Output the (X, Y) coordinate of the center of the cell containing the given text.  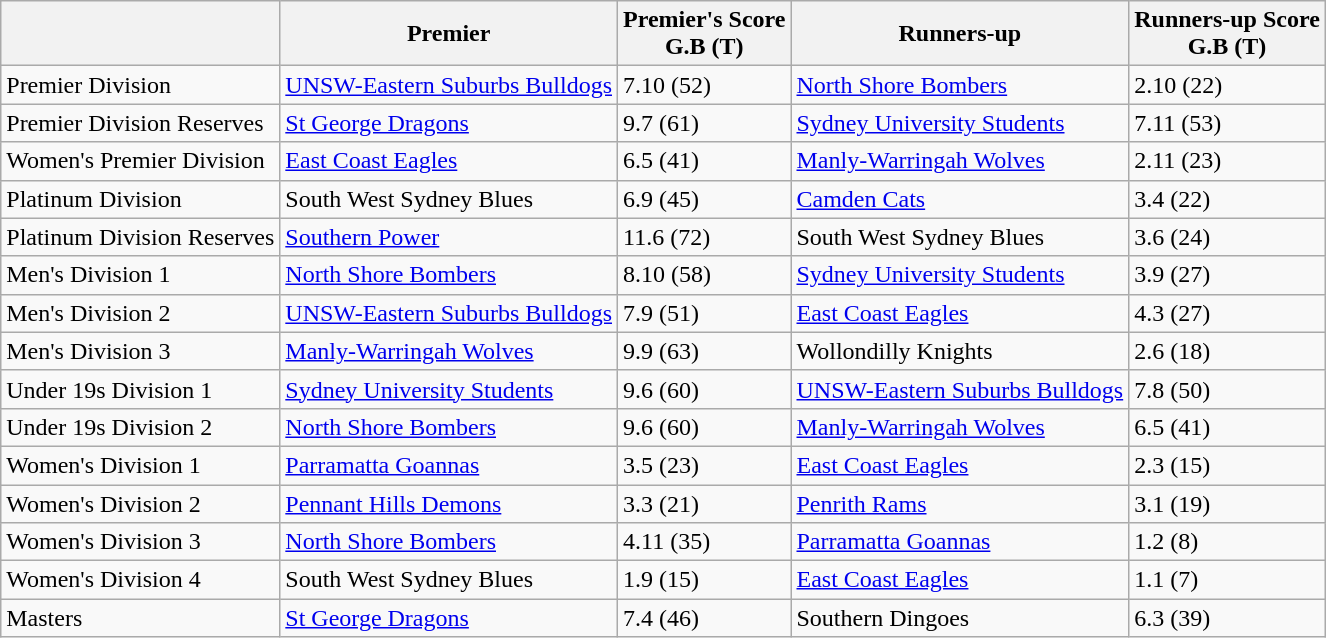
Men's Division 3 (140, 351)
Premier's ScoreG.B (T) (704, 34)
7.8 (50) (1228, 389)
9.9 (63) (704, 351)
2.3 (15) (1228, 465)
Masters (140, 618)
3.9 (27) (1228, 275)
Women's Division 4 (140, 580)
1.9 (15) (704, 580)
Runners-up ScoreG.B (T) (1228, 34)
3.4 (22) (1228, 199)
7.4 (46) (704, 618)
3.1 (19) (1228, 503)
7.11 (53) (1228, 123)
6.9 (45) (704, 199)
Men's Division 2 (140, 313)
2.11 (23) (1228, 161)
2.10 (22) (1228, 85)
Premier Division Reserves (140, 123)
1.2 (8) (1228, 542)
Southern Power (449, 237)
11.6 (72) (704, 237)
7.10 (52) (704, 85)
2.6 (18) (1228, 351)
Men's Division 1 (140, 275)
6.3 (39) (1228, 618)
Women's Division 1 (140, 465)
Penrith Rams (960, 503)
Platinum Division Reserves (140, 237)
Pennant Hills Demons (449, 503)
4.3 (27) (1228, 313)
4.11 (35) (704, 542)
Premier (449, 34)
Southern Dingoes (960, 618)
3.6 (24) (1228, 237)
Under 19s Division 2 (140, 427)
Wollondilly Knights (960, 351)
Women's Division 3 (140, 542)
7.9 (51) (704, 313)
1.1 (7) (1228, 580)
Camden Cats (960, 199)
Under 19s Division 1 (140, 389)
3.3 (21) (704, 503)
Premier Division (140, 85)
9.7 (61) (704, 123)
Platinum Division (140, 199)
3.5 (23) (704, 465)
8.10 (58) (704, 275)
Runners-up (960, 34)
Women's Division 2 (140, 503)
Women's Premier Division (140, 161)
